Extract the [X, Y] coordinate from the center of the cell holding the provided text.  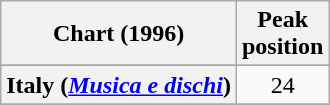
24 [282, 85]
Chart (1996) [119, 34]
Italy (Musica e dischi) [119, 85]
Peakposition [282, 34]
